For the text-containing cell, return its midpoint in [x, y] coordinate format. 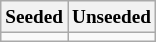
Unseeded [112, 17]
Seeded [34, 17]
